From the cell containing the given text, extract its center point as (x, y) coordinate. 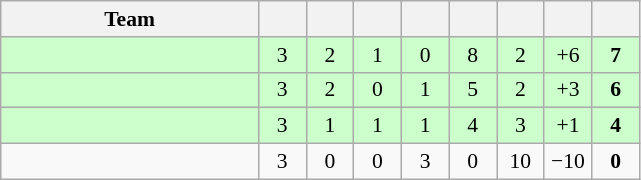
+3 (568, 90)
+1 (568, 126)
+6 (568, 55)
Team (130, 19)
6 (616, 90)
10 (520, 162)
7 (616, 55)
8 (473, 55)
−10 (568, 162)
5 (473, 90)
